Output the [x, y] coordinate of the center of the cell containing the given text.  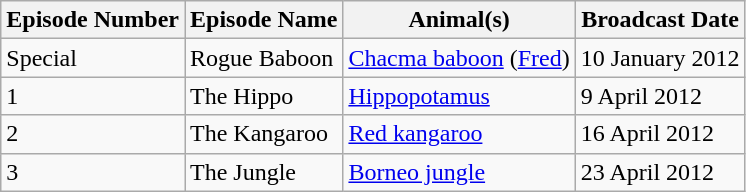
1 [93, 96]
Special [93, 58]
The Jungle [263, 172]
Red kangaroo [459, 134]
Chacma baboon (Fred) [459, 58]
The Kangaroo [263, 134]
Borneo jungle [459, 172]
The Hippo [263, 96]
Rogue Baboon [263, 58]
23 April 2012 [660, 172]
10 January 2012 [660, 58]
3 [93, 172]
9 April 2012 [660, 96]
Broadcast Date [660, 20]
16 April 2012 [660, 134]
Episode Number [93, 20]
Animal(s) [459, 20]
2 [93, 134]
Hippopotamus [459, 96]
Episode Name [263, 20]
